From the cell containing the given text, extract its center point as [X, Y] coordinate. 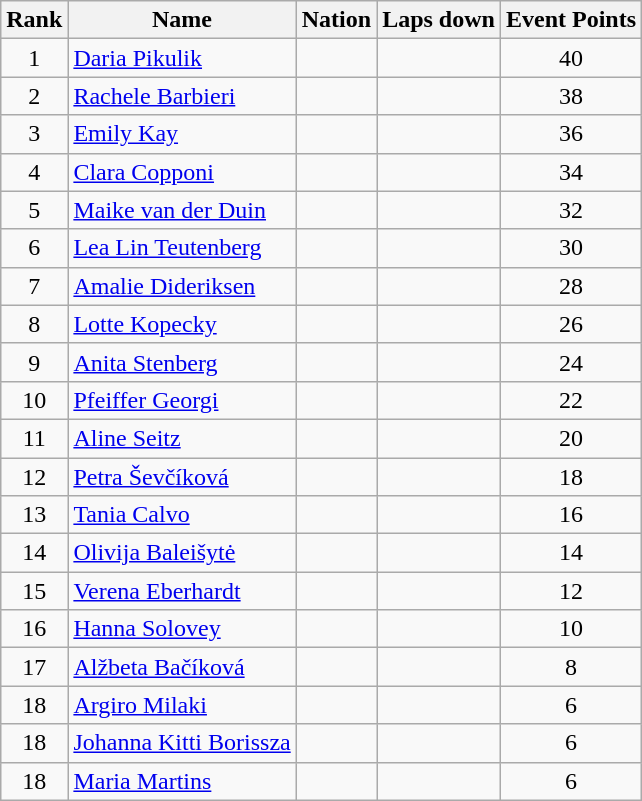
Amalie Dideriksen [182, 286]
32 [570, 210]
5 [34, 210]
Argiro Milaki [182, 705]
34 [570, 172]
Hanna Solovey [182, 629]
Verena Eberhardt [182, 591]
40 [570, 58]
Maria Martins [182, 781]
7 [34, 286]
13 [34, 515]
1 [34, 58]
Daria Pikulik [182, 58]
Rachele Barbieri [182, 96]
9 [34, 362]
Name [182, 20]
Nation [336, 20]
30 [570, 248]
Johanna Kitti Borissza [182, 743]
Rank [34, 20]
Pfeiffer Georgi [182, 400]
24 [570, 362]
Petra Ševčíková [182, 477]
Clara Copponi [182, 172]
15 [34, 591]
22 [570, 400]
11 [34, 438]
Anita Stenberg [182, 362]
4 [34, 172]
2 [34, 96]
Event Points [570, 20]
Alžbeta Bačíková [182, 667]
3 [34, 134]
Emily Kay [182, 134]
17 [34, 667]
Olivija Baleišytė [182, 553]
20 [570, 438]
28 [570, 286]
Lea Lin Teutenberg [182, 248]
Maike van der Duin [182, 210]
Laps down [439, 20]
Tania Calvo [182, 515]
36 [570, 134]
Aline Seitz [182, 438]
26 [570, 324]
38 [570, 96]
Lotte Kopecky [182, 324]
